Determine the (x, y) coordinate at the center of the cell enclosing the given text.  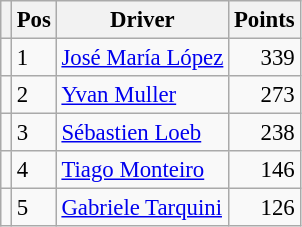
238 (264, 133)
2 (34, 95)
Sébastien Loeb (142, 133)
5 (34, 208)
Tiago Monteiro (142, 170)
Driver (142, 20)
1 (34, 58)
4 (34, 170)
Points (264, 20)
Gabriele Tarquini (142, 208)
3 (34, 133)
Pos (34, 20)
146 (264, 170)
339 (264, 58)
273 (264, 95)
José María López (142, 58)
Yvan Muller (142, 95)
126 (264, 208)
